Return the (X, Y) coordinate for the center point of the cell that contains the specified text.  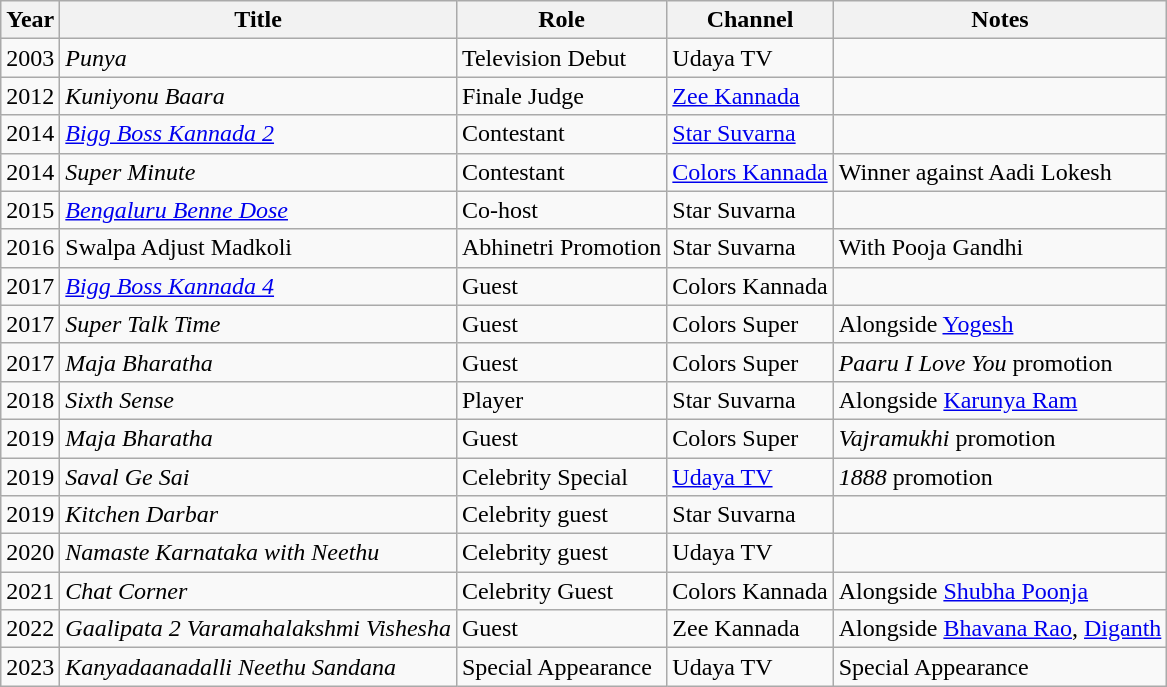
Gaalipata 2 Varamahalakshmi Vishesha (258, 629)
Player (561, 400)
Vajramukhi promotion (1000, 438)
2016 (30, 248)
Finale Judge (561, 96)
Super Minute (258, 172)
Co-host (561, 210)
Television Debut (561, 58)
Alongside Bhavana Rao, Diganth (1000, 629)
2022 (30, 629)
1888 promotion (1000, 477)
Super Talk Time (258, 324)
Kitchen Darbar (258, 515)
Bigg Boss Kannada 4 (258, 286)
Paaru I Love You promotion (1000, 362)
Swalpa Adjust Madkoli (258, 248)
Celebrity Guest (561, 591)
Chat Corner (258, 591)
Abhinetri Promotion (561, 248)
Celebrity Special (561, 477)
2020 (30, 553)
Saval Ge Sai (258, 477)
Namaste Karnataka with Neethu (258, 553)
Kuniyonu Baara (258, 96)
Punya (258, 58)
2003 (30, 58)
Title (258, 20)
Alongside Shubha Poonja (1000, 591)
Notes (1000, 20)
With Pooja Gandhi (1000, 248)
Role (561, 20)
2023 (30, 667)
Winner against Aadi Lokesh (1000, 172)
Alongside Karunya Ram (1000, 400)
Channel (750, 20)
2021 (30, 591)
Alongside Yogesh (1000, 324)
Kanyadaanadalli Neethu Sandana (258, 667)
Bengaluru Benne Dose (258, 210)
Year (30, 20)
Bigg Boss Kannada 2 (258, 134)
2015 (30, 210)
2012 (30, 96)
2018 (30, 400)
Sixth Sense (258, 400)
